Extract the (x, y) coordinate from the center of the cell holding the provided text.  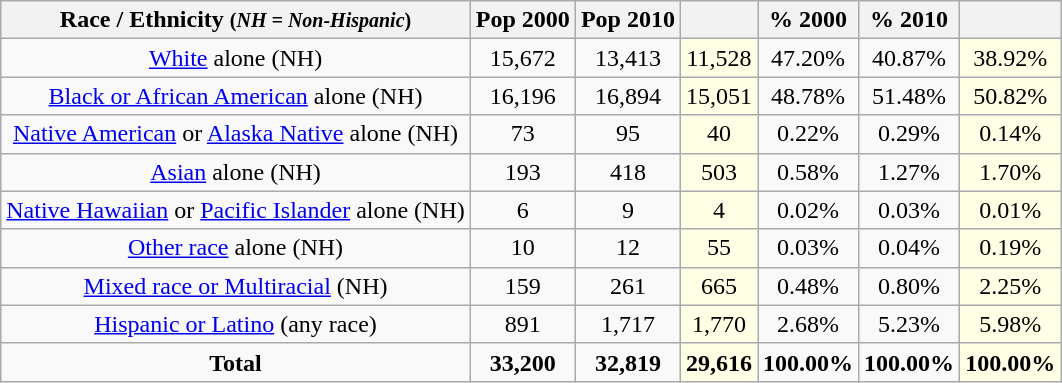
Pop 2010 (628, 20)
38.92% (1010, 58)
261 (628, 286)
193 (522, 172)
Native Hawaiian or Pacific Islander alone (NH) (236, 210)
13,413 (628, 58)
73 (522, 134)
2.68% (808, 324)
Hispanic or Latino (any race) (236, 324)
40 (718, 134)
Black or African American alone (NH) (236, 96)
47.20% (808, 58)
95 (628, 134)
0.02% (808, 210)
33,200 (522, 362)
Race / Ethnicity (NH = Non-Hispanic) (236, 20)
48.78% (808, 96)
2.25% (1010, 286)
503 (718, 172)
4 (718, 210)
% 2000 (808, 20)
50.82% (1010, 96)
51.48% (910, 96)
55 (718, 248)
0.80% (910, 286)
1.27% (910, 172)
16,196 (522, 96)
0.29% (910, 134)
1,770 (718, 324)
5.98% (1010, 324)
0.58% (808, 172)
0.04% (910, 248)
159 (522, 286)
White alone (NH) (236, 58)
Other race alone (NH) (236, 248)
Mixed race or Multiracial (NH) (236, 286)
418 (628, 172)
15,672 (522, 58)
% 2010 (910, 20)
11,528 (718, 58)
15,051 (718, 96)
29,616 (718, 362)
Asian alone (NH) (236, 172)
12 (628, 248)
32,819 (628, 362)
0.22% (808, 134)
0.14% (1010, 134)
6 (522, 210)
1,717 (628, 324)
Total (236, 362)
9 (628, 210)
0.48% (808, 286)
16,894 (628, 96)
10 (522, 248)
665 (718, 286)
0.19% (1010, 248)
1.70% (1010, 172)
891 (522, 324)
0.01% (1010, 210)
Pop 2000 (522, 20)
5.23% (910, 324)
Native American or Alaska Native alone (NH) (236, 134)
40.87% (910, 58)
